Locate the cell with the specified text and output its [X, Y] center coordinate. 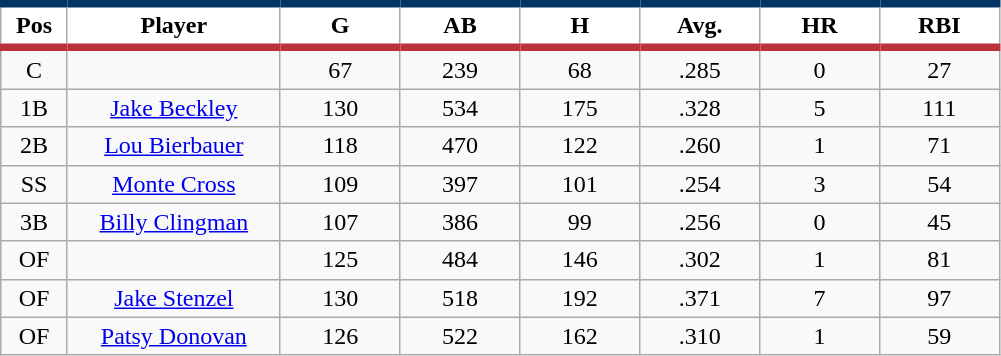
101 [580, 184]
Pos [34, 26]
C [34, 68]
67 [340, 68]
.285 [700, 68]
534 [460, 108]
H [580, 26]
470 [460, 146]
54 [939, 184]
.260 [700, 146]
2B [34, 146]
81 [939, 260]
239 [460, 68]
122 [580, 146]
Monte Cross [174, 184]
27 [939, 68]
162 [580, 336]
3 [820, 184]
192 [580, 298]
68 [580, 68]
111 [939, 108]
SS [34, 184]
99 [580, 222]
175 [580, 108]
.371 [700, 298]
G [340, 26]
.328 [700, 108]
Jake Beckley [174, 108]
484 [460, 260]
397 [460, 184]
.254 [700, 184]
.256 [700, 222]
.302 [700, 260]
.310 [700, 336]
71 [939, 146]
Avg. [700, 26]
522 [460, 336]
146 [580, 260]
125 [340, 260]
Lou Bierbauer [174, 146]
45 [939, 222]
HR [820, 26]
5 [820, 108]
Billy Clingman [174, 222]
126 [340, 336]
7 [820, 298]
RBI [939, 26]
386 [460, 222]
Jake Stenzel [174, 298]
97 [939, 298]
518 [460, 298]
1B [34, 108]
Patsy Donovan [174, 336]
3B [34, 222]
118 [340, 146]
Player [174, 26]
109 [340, 184]
59 [939, 336]
107 [340, 222]
AB [460, 26]
